Detect which cell encompasses the target text, then output its [x, y] center coordinate. 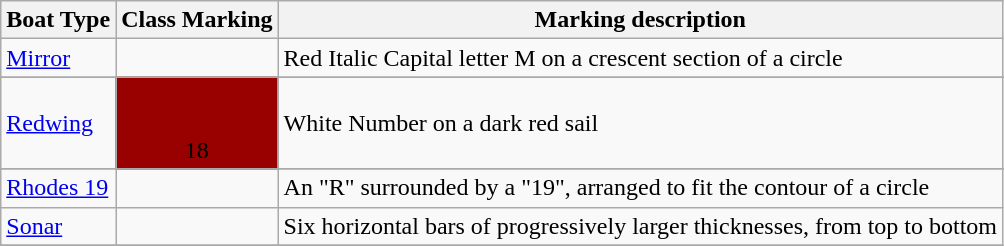
Mirror [58, 58]
Boat Type [58, 20]
Six horizontal bars of progressively larger thicknesses, from top to bottom [640, 226]
Marking description [640, 20]
Class Marking [197, 20]
Red Italic Capital letter M on a crescent section of a circle [640, 58]
Redwing [58, 123]
Rhodes 19 [58, 188]
An "R" surrounded by a "19", arranged to fit the contour of a circle [640, 188]
18 [197, 123]
White Number on a dark red sail [640, 123]
Sonar [58, 226]
